Return [x, y] of the center of cell containing provided text 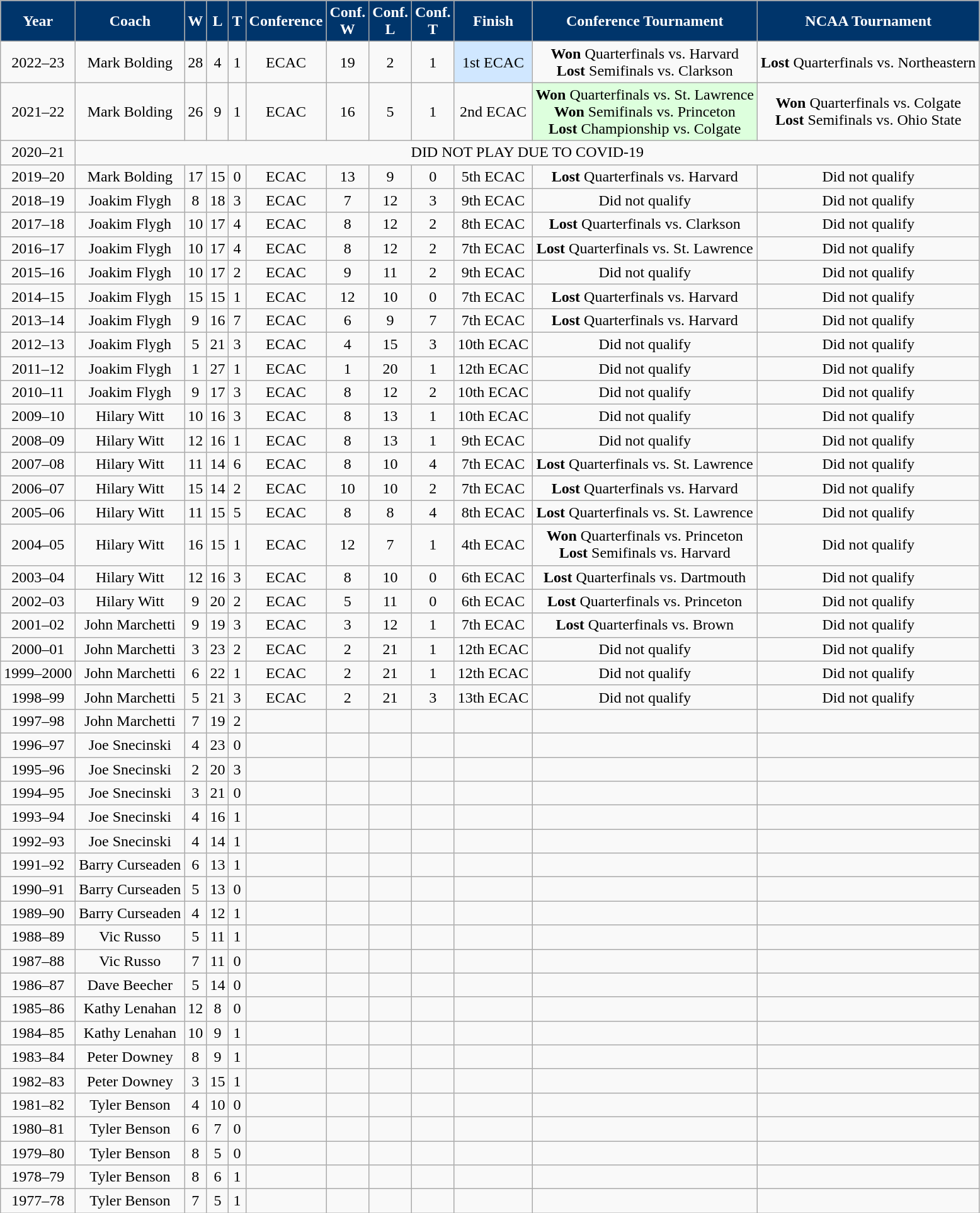
1990–91 [38, 889]
1981–82 [38, 1105]
Conf. L [390, 21]
2012–13 [38, 344]
Conf. T [433, 21]
2014–15 [38, 296]
1978–79 [38, 1177]
2020–21 [38, 152]
Lost Quarterfinals vs. Northeastern [869, 62]
1986–87 [38, 985]
2019–20 [38, 176]
2008–09 [38, 440]
Conference [286, 21]
1979–80 [38, 1153]
1982–83 [38, 1081]
2001–02 [38, 625]
Conference Tournament [645, 21]
2017–18 [38, 224]
1993–94 [38, 817]
2003–04 [38, 577]
Conf. W [348, 21]
2009–10 [38, 417]
1989–90 [38, 913]
2018–19 [38, 200]
Year [38, 21]
Lost Quarterfinals vs. Brown [645, 625]
13th ECAC [493, 697]
5th ECAC [493, 176]
Lost Quarterfinals vs. Clarkson [645, 224]
Lost Quarterfinals vs. Dartmouth [645, 577]
4th ECAC [493, 544]
2007–08 [38, 464]
L [218, 21]
1980–81 [38, 1129]
2004–05 [38, 544]
W [195, 21]
1998–99 [38, 697]
T [237, 21]
DID NOT PLAY DUE TO COVID-19 [528, 152]
1977–78 [38, 1201]
Lost Quarterfinals vs. Princeton [645, 601]
27 [218, 369]
28 [195, 62]
18 [218, 200]
1st ECAC [493, 62]
1987–88 [38, 961]
Won Quarterfinals vs. St. Lawrence Won Semifinals vs. Princeton Lost Championship vs. Colgate [645, 112]
2002–03 [38, 601]
Coach [130, 21]
Finish [493, 21]
2006–07 [38, 488]
Won Quarterfinals vs. Princeton Lost Semifinals vs. Harvard [645, 544]
2010–11 [38, 393]
2011–12 [38, 369]
1999–2000 [38, 673]
2005–06 [38, 512]
1996–97 [38, 745]
2022–23 [38, 62]
Won Quarterfinals vs. Harvard Lost Semifinals vs. Clarkson [645, 62]
2013–14 [38, 320]
1992–93 [38, 841]
2016–17 [38, 248]
1988–89 [38, 937]
2021–22 [38, 112]
26 [195, 112]
1997–98 [38, 721]
1983–84 [38, 1057]
1991–92 [38, 865]
Won Quarterfinals vs. Colgate Lost Semifinals vs. Ohio State [869, 112]
1984–85 [38, 1033]
1994–95 [38, 793]
2nd ECAC [493, 112]
2015–16 [38, 272]
Dave Beecher [130, 985]
1985–86 [38, 1009]
22 [218, 673]
2000–01 [38, 649]
1995–96 [38, 769]
NCAA Tournament [869, 21]
